Provide the (X, Y) coordinate of the cell's center where the given text is located.  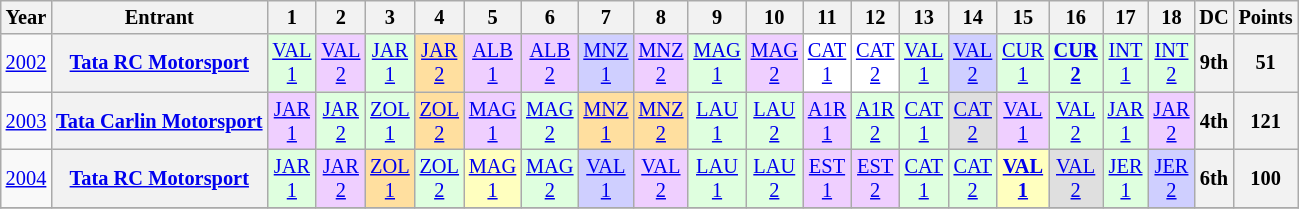
ALB1 (492, 63)
4th (1214, 121)
A1R1 (827, 121)
51 (1266, 63)
4 (440, 17)
16 (1076, 17)
2 (340, 17)
5 (492, 17)
14 (972, 17)
1 (292, 17)
12 (875, 17)
JER2 (1172, 178)
6 (550, 17)
100 (1266, 178)
7 (606, 17)
121 (1266, 121)
13 (924, 17)
A1R2 (875, 121)
Entrant (159, 17)
DC (1214, 17)
9th (1214, 63)
3 (390, 17)
CUR1 (1023, 63)
10 (774, 17)
JER1 (1126, 178)
11 (827, 17)
9 (716, 17)
15 (1023, 17)
2002 (26, 63)
8 (660, 17)
EST1 (827, 178)
EST2 (875, 178)
Tata Carlin Motorsport (159, 121)
2004 (26, 178)
Year (26, 17)
2003 (26, 121)
Points (1266, 17)
17 (1126, 17)
CUR2 (1076, 63)
INT1 (1126, 63)
INT2 (1172, 63)
6th (1214, 178)
18 (1172, 17)
ALB2 (550, 63)
